Scan for the cell matching the given text and deliver its (x, y) coordinate at center. 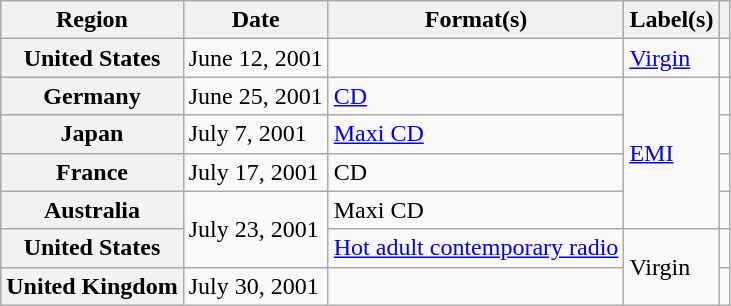
July 7, 2001 (256, 134)
Region (92, 20)
Hot adult contemporary radio (476, 248)
United Kingdom (92, 286)
Label(s) (672, 20)
Australia (92, 210)
France (92, 172)
Germany (92, 96)
July 30, 2001 (256, 286)
July 23, 2001 (256, 229)
Japan (92, 134)
EMI (672, 153)
July 17, 2001 (256, 172)
Format(s) (476, 20)
June 12, 2001 (256, 58)
Date (256, 20)
June 25, 2001 (256, 96)
